Output the [x, y] coordinate of the center of the cell containing the given text.  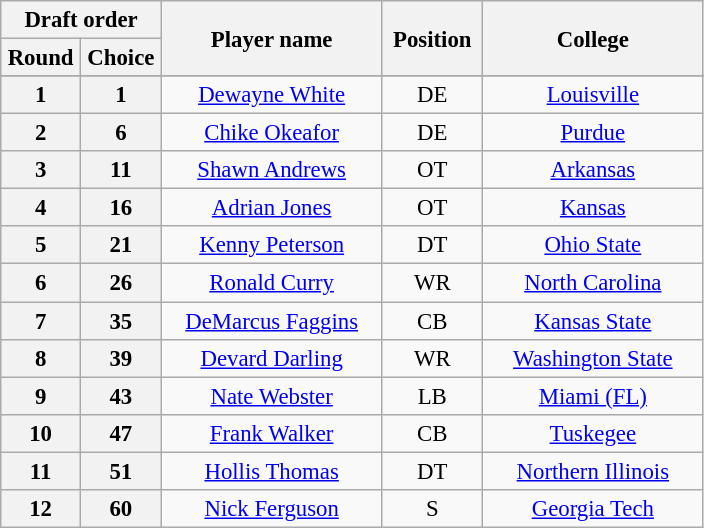
Miami (FL) [594, 396]
35 [120, 321]
5 [41, 245]
4 [41, 208]
60 [120, 509]
LB [432, 396]
Choice [120, 58]
21 [120, 245]
Adrian Jones [272, 208]
16 [120, 208]
Purdue [594, 133]
Northern Illinois [594, 471]
Kansas State [594, 321]
2 [41, 133]
10 [41, 433]
Nick Ferguson [272, 509]
Arkansas [594, 170]
Washington State [594, 358]
Dewayne White [272, 95]
3 [41, 170]
DeMarcus Faggins [272, 321]
Devard Darling [272, 358]
9 [41, 396]
S [432, 509]
Chike Okeafor [272, 133]
43 [120, 396]
Position [432, 38]
College [594, 38]
8 [41, 358]
North Carolina [594, 283]
7 [41, 321]
Ohio State [594, 245]
Player name [272, 38]
Tuskegee [594, 433]
Draft order [82, 20]
12 [41, 509]
39 [120, 358]
Round [41, 58]
Louisville [594, 95]
Shawn Andrews [272, 170]
Kansas [594, 208]
47 [120, 433]
51 [120, 471]
Hollis Thomas [272, 471]
Ronald Curry [272, 283]
Nate Webster [272, 396]
Frank Walker [272, 433]
Georgia Tech [594, 509]
26 [120, 283]
Kenny Peterson [272, 245]
